Determine the (X, Y) coordinate at the center of the cell enclosing the given text.  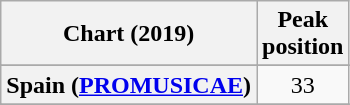
Peakposition (303, 34)
Chart (2019) (129, 34)
33 (303, 85)
Spain (PROMUSICAE) (129, 85)
